Locate the cell with the specified text and output its (x, y) center coordinate. 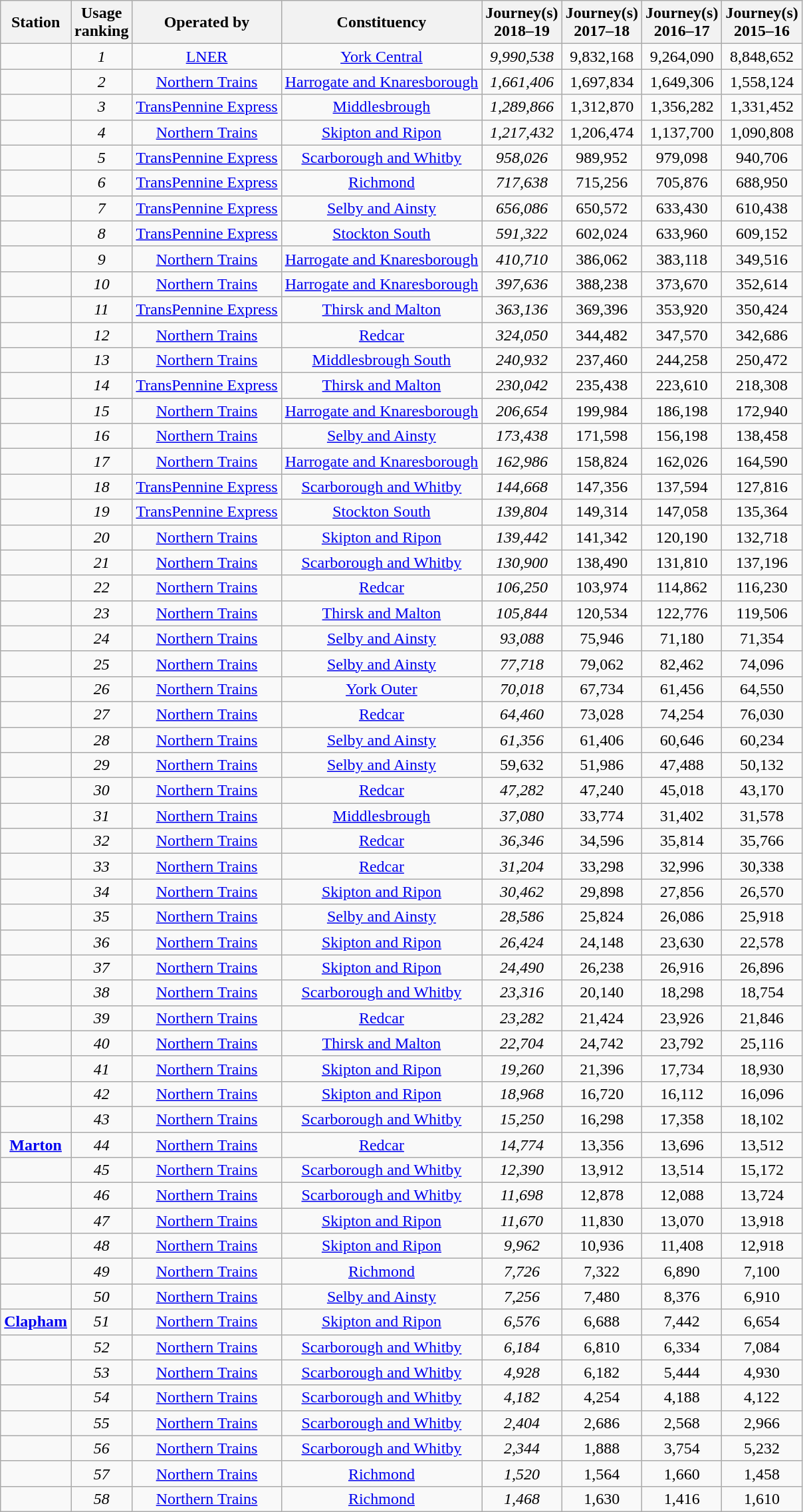
41 (101, 1069)
16 (101, 436)
591,322 (522, 233)
28 (101, 740)
52 (101, 1347)
1,661,406 (522, 82)
6,810 (602, 1347)
4 (101, 132)
147,356 (602, 487)
2,568 (682, 1423)
Journey(s)2017–18 (602, 23)
18,930 (762, 1069)
9,962 (522, 1246)
149,314 (602, 512)
1,649,306 (682, 82)
250,472 (762, 360)
717,638 (522, 183)
1,289,866 (522, 107)
10,936 (602, 1246)
Journey(s)2016–17 (682, 23)
31,204 (522, 866)
6,184 (522, 1347)
21,846 (762, 1018)
147,058 (682, 512)
353,920 (682, 309)
5 (101, 158)
38 (101, 993)
51 (101, 1322)
633,430 (682, 208)
244,258 (682, 360)
13,724 (762, 1196)
71,180 (682, 638)
6,688 (602, 1322)
8,848,652 (762, 57)
37,080 (522, 816)
9 (101, 259)
13 (101, 360)
29,898 (602, 892)
162,986 (522, 461)
23,792 (682, 1043)
106,250 (522, 588)
50 (101, 1297)
25,116 (762, 1043)
2,344 (522, 1448)
8,376 (682, 1297)
28,586 (522, 917)
1,458 (762, 1473)
15 (101, 411)
120,534 (602, 613)
9,264,090 (682, 57)
383,118 (682, 259)
1,610 (762, 1499)
22,578 (762, 942)
Journey(s)2018–19 (522, 23)
1,331,452 (762, 107)
33 (101, 866)
2,404 (522, 1423)
Clapham (36, 1322)
10 (101, 284)
5,444 (682, 1372)
1,137,700 (682, 132)
164,590 (762, 461)
60,646 (682, 740)
Middlesbrough South (382, 360)
77,718 (522, 664)
103,974 (602, 588)
130,900 (522, 563)
127,816 (762, 487)
24,742 (602, 1043)
25 (101, 664)
144,668 (522, 487)
1,630 (602, 1499)
347,570 (682, 334)
18,102 (762, 1119)
19 (101, 512)
24,490 (522, 967)
26,424 (522, 942)
Marton (36, 1144)
47 (101, 1221)
11,408 (682, 1246)
18,968 (522, 1094)
12,390 (522, 1170)
34,596 (602, 841)
122,776 (682, 613)
650,572 (602, 208)
141,342 (602, 537)
138,458 (762, 436)
116,230 (762, 588)
50,132 (762, 765)
26,916 (682, 967)
York Central (382, 57)
35 (101, 917)
45,018 (682, 791)
16,720 (602, 1094)
82,462 (682, 664)
352,614 (762, 284)
373,670 (682, 284)
1,416 (682, 1499)
32 (101, 841)
45 (101, 1170)
1 (101, 57)
139,442 (522, 537)
19,260 (522, 1069)
25,824 (602, 917)
1,217,432 (522, 132)
27 (101, 714)
33,774 (602, 816)
1,564 (602, 1473)
7,480 (602, 1297)
York Outer (382, 689)
11,698 (522, 1196)
979,098 (682, 158)
3,754 (682, 1448)
13,696 (682, 1144)
25,918 (762, 917)
12,088 (682, 1196)
61,456 (682, 689)
31 (101, 816)
4,188 (682, 1398)
21,396 (602, 1069)
42 (101, 1094)
Station (36, 23)
173,438 (522, 436)
13,356 (602, 1144)
37 (101, 967)
57 (101, 1473)
23,926 (682, 1018)
23,282 (522, 1018)
59,632 (522, 765)
17,734 (682, 1069)
21 (101, 563)
61,406 (602, 740)
7,256 (522, 1297)
31,578 (762, 816)
172,940 (762, 411)
324,050 (522, 334)
989,952 (602, 158)
93,088 (522, 638)
15,172 (762, 1170)
7,322 (602, 1271)
Constituency (382, 23)
223,610 (682, 386)
4,182 (522, 1398)
31,402 (682, 816)
3 (101, 107)
7,100 (762, 1271)
18,298 (682, 993)
79,062 (602, 664)
24,148 (602, 942)
363,136 (522, 309)
73,028 (602, 714)
4,930 (762, 1372)
2,686 (602, 1423)
53 (101, 1372)
36 (101, 942)
397,636 (522, 284)
235,438 (602, 386)
11 (101, 309)
139,804 (522, 512)
156,198 (682, 436)
1,697,834 (602, 82)
LNER (207, 57)
51,986 (602, 765)
67,734 (602, 689)
64,460 (522, 714)
14 (101, 386)
16,298 (602, 1119)
16,112 (682, 1094)
43,170 (762, 791)
35,814 (682, 841)
16,096 (762, 1094)
138,490 (602, 563)
350,424 (762, 309)
26,570 (762, 892)
43 (101, 1119)
47,240 (602, 791)
18 (101, 487)
1,206,474 (602, 132)
33,298 (602, 866)
199,984 (602, 411)
4,928 (522, 1372)
119,506 (762, 613)
1,520 (522, 1473)
20,140 (602, 993)
1,468 (522, 1499)
9,990,538 (522, 57)
940,706 (762, 158)
4,254 (602, 1398)
29 (101, 765)
47,488 (682, 765)
6,654 (762, 1322)
4,122 (762, 1398)
36,346 (522, 841)
12 (101, 334)
344,482 (602, 334)
15,250 (522, 1119)
13,512 (762, 1144)
1,888 (602, 1448)
75,946 (602, 638)
14,774 (522, 1144)
137,196 (762, 563)
46 (101, 1196)
26,896 (762, 967)
17 (101, 461)
218,308 (762, 386)
602,024 (602, 233)
114,862 (682, 588)
23,630 (682, 942)
1,356,282 (682, 107)
5,232 (762, 1448)
13,918 (762, 1221)
2 (101, 82)
171,598 (602, 436)
137,594 (682, 487)
162,026 (682, 461)
24 (101, 638)
388,238 (602, 284)
369,396 (602, 309)
32,996 (682, 866)
30,338 (762, 866)
49 (101, 1271)
1,558,124 (762, 82)
1,660 (682, 1473)
34 (101, 892)
120,190 (682, 537)
158,824 (602, 461)
Usageranking (101, 23)
22,704 (522, 1043)
40 (101, 1043)
7 (101, 208)
633,960 (682, 233)
48 (101, 1246)
17,358 (682, 1119)
958,026 (522, 158)
60,234 (762, 740)
30,462 (522, 892)
410,710 (522, 259)
609,152 (762, 233)
58 (101, 1499)
23,316 (522, 993)
6,182 (602, 1372)
18,754 (762, 993)
30 (101, 791)
64,550 (762, 689)
26,086 (682, 917)
13,514 (682, 1170)
70,018 (522, 689)
71,354 (762, 638)
39 (101, 1018)
230,042 (522, 386)
44 (101, 1144)
8 (101, 233)
76,030 (762, 714)
74,254 (682, 714)
35,766 (762, 841)
55 (101, 1423)
54 (101, 1398)
6 (101, 183)
132,718 (762, 537)
206,654 (522, 411)
12,878 (602, 1196)
186,198 (682, 411)
11,670 (522, 1221)
610,438 (762, 208)
6,334 (682, 1347)
131,810 (682, 563)
13,912 (602, 1170)
342,686 (762, 334)
26,238 (602, 967)
6,890 (682, 1271)
12,918 (762, 1246)
6,576 (522, 1322)
7,084 (762, 1347)
6,910 (762, 1297)
705,876 (682, 183)
23 (101, 613)
20 (101, 537)
715,256 (602, 183)
386,062 (602, 259)
349,516 (762, 259)
9,832,168 (602, 57)
61,356 (522, 740)
240,932 (522, 360)
237,460 (602, 360)
7,442 (682, 1322)
135,364 (762, 512)
22 (101, 588)
27,856 (682, 892)
11,830 (602, 1221)
688,950 (762, 183)
47,282 (522, 791)
7,726 (522, 1271)
74,096 (762, 664)
13,070 (682, 1221)
1,090,808 (762, 132)
2,966 (762, 1423)
Journey(s)2015–16 (762, 23)
1,312,870 (602, 107)
656,086 (522, 208)
21,424 (602, 1018)
Operated by (207, 23)
56 (101, 1448)
105,844 (522, 613)
26 (101, 689)
